Determine the (X, Y) coordinate at the center of the cell enclosing the given text.  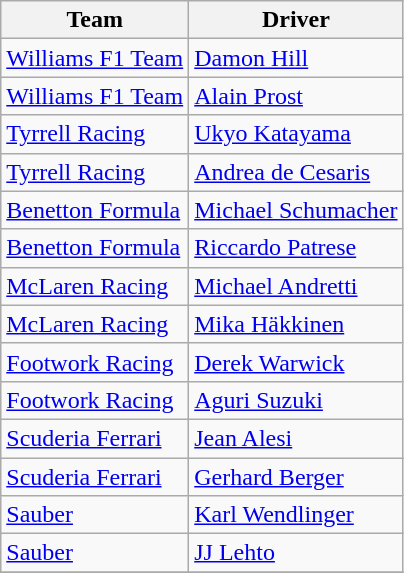
Driver (296, 20)
JJ Lehto (296, 553)
Ukyo Katayama (296, 134)
Mika Häkkinen (296, 324)
Jean Alesi (296, 438)
Damon Hill (296, 58)
Alain Prost (296, 96)
Riccardo Patrese (296, 248)
Team (95, 20)
Karl Wendlinger (296, 515)
Aguri Suzuki (296, 400)
Andrea de Cesaris (296, 172)
Michael Andretti (296, 286)
Derek Warwick (296, 362)
Gerhard Berger (296, 477)
Michael Schumacher (296, 210)
